Output the [x, y] coordinate of the center of the cell containing the given text.  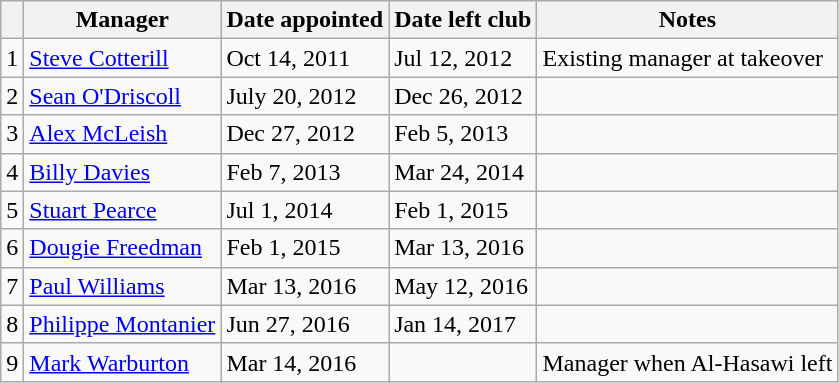
Jul 12, 2012 [463, 58]
July 20, 2012 [305, 96]
6 [12, 248]
Dec 26, 2012 [463, 96]
1 [12, 58]
Manager [122, 20]
4 [12, 172]
Alex McLeish [122, 134]
Jan 14, 2017 [463, 324]
3 [12, 134]
Feb 5, 2013 [463, 134]
Dec 27, 2012 [305, 134]
Jun 27, 2016 [305, 324]
Notes [688, 20]
Jul 1, 2014 [305, 210]
Date left club [463, 20]
Existing manager at takeover [688, 58]
Steve Cotterill [122, 58]
7 [12, 286]
Dougie Freedman [122, 248]
Paul Williams [122, 286]
Manager when Al-Hasawi left [688, 362]
2 [12, 96]
Mar 24, 2014 [463, 172]
Sean O'Driscoll [122, 96]
Oct 14, 2011 [305, 58]
Stuart Pearce [122, 210]
Date appointed [305, 20]
8 [12, 324]
5 [12, 210]
Mar 14, 2016 [305, 362]
9 [12, 362]
Mark Warburton [122, 362]
May 12, 2016 [463, 286]
Feb 7, 2013 [305, 172]
Philippe Montanier [122, 324]
Billy Davies [122, 172]
